Return (x, y) of the center of cell containing provided text 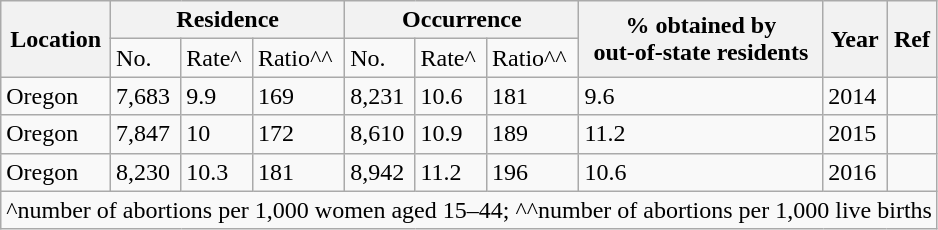
Year (855, 39)
10.9 (451, 134)
10.3 (217, 172)
Ref (912, 39)
7,683 (146, 96)
8,231 (380, 96)
Occurrence (462, 20)
8,610 (380, 134)
Location (56, 39)
189 (533, 134)
172 (298, 134)
9.6 (701, 96)
2016 (855, 172)
7,847 (146, 134)
2014 (855, 96)
^number of abortions per 1,000 women aged 15–44; ^^number of abortions per 1,000 live births (470, 210)
8,230 (146, 172)
196 (533, 172)
2015 (855, 134)
9.9 (217, 96)
Residence (228, 20)
169 (298, 96)
10 (217, 134)
% obtained byout-of-state residents (701, 39)
8,942 (380, 172)
